Return the (X, Y) coordinate for the center point of the cell that contains the specified text.  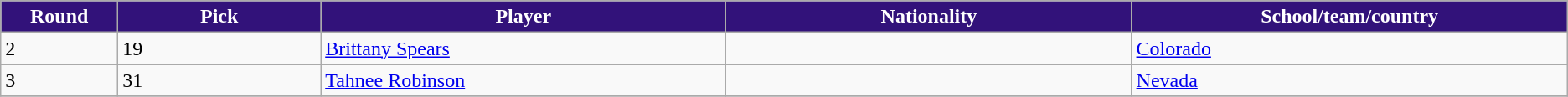
Pick (219, 17)
Player (524, 17)
School/team/country (1349, 17)
Brittany Spears (524, 48)
31 (219, 80)
2 (59, 48)
Round (59, 17)
Tahnee Robinson (524, 80)
19 (219, 48)
Colorado (1349, 48)
Nevada (1349, 80)
3 (59, 80)
Nationality (929, 17)
